Locate the cell with the specified text and output its (X, Y) center coordinate. 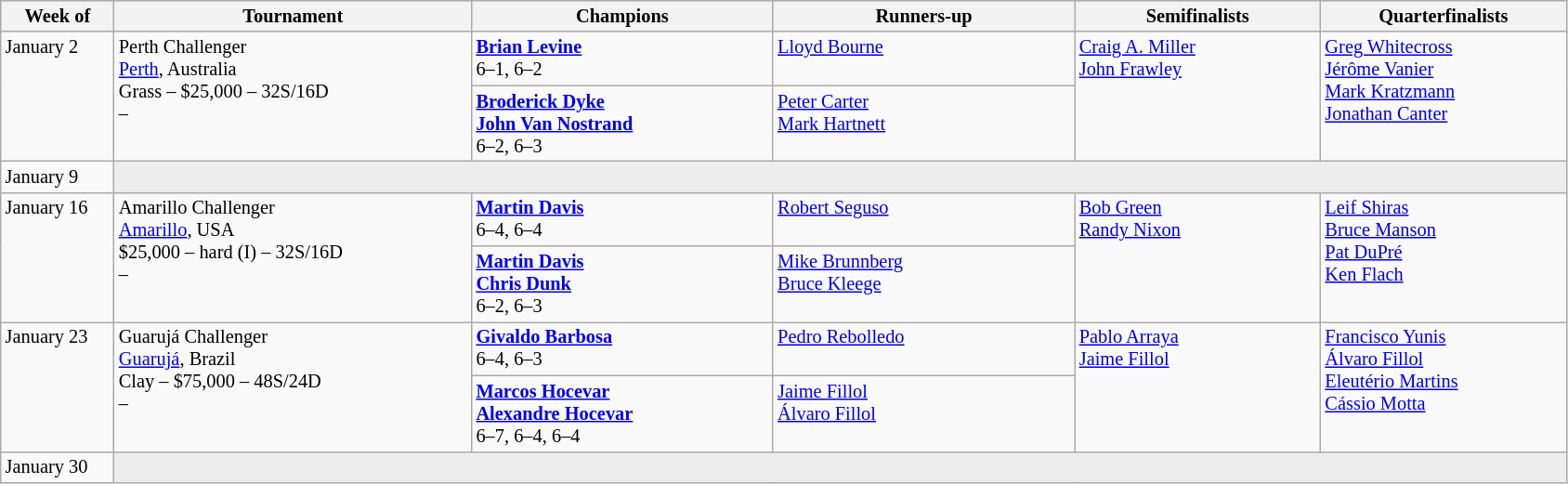
Martin Davis Chris Dunk6–2, 6–3 (622, 284)
Leif Shiras Bruce Manson Pat DuPré Ken Flach (1444, 256)
Craig A. Miller John Frawley (1198, 97)
January 23 (58, 386)
Semifinalists (1198, 16)
Amarillo Challenger Amarillo, USA$25,000 – hard (I) – 32S/16D – (294, 256)
Perth Challenger Perth, AustraliaGrass – $25,000 – 32S/16D – (294, 97)
January 30 (58, 467)
Martin Davis 6–4, 6–4 (622, 219)
Peter Carter Mark Hartnett (923, 124)
Greg Whitecross Jérôme Vanier Mark Kratzmann Jonathan Canter (1444, 97)
Guarujá Challenger Guarujá, BrazilClay – $75,000 – 48S/24D – (294, 386)
January 16 (58, 256)
Tournament (294, 16)
January 2 (58, 97)
Givaldo Barbosa 6–4, 6–3 (622, 348)
Lloyd Bourne (923, 59)
Brian Levine 6–1, 6–2 (622, 59)
Francisco Yunis Álvaro Fillol Eleutério Martins Cássio Motta (1444, 386)
Week of (58, 16)
Pedro Rebolledo (923, 348)
Robert Seguso (923, 219)
Jaime Fillol Álvaro Fillol (923, 413)
Broderick Dyke John Van Nostrand6–2, 6–3 (622, 124)
Marcos Hocevar Alexandre Hocevar6–7, 6–4, 6–4 (622, 413)
Champions (622, 16)
January 9 (58, 177)
Runners-up (923, 16)
Quarterfinalists (1444, 16)
Bob Green Randy Nixon (1198, 256)
Pablo Arraya Jaime Fillol (1198, 386)
Mike Brunnberg Bruce Kleege (923, 284)
